Detect which cell encompasses the target text, then output its (x, y) center coordinate. 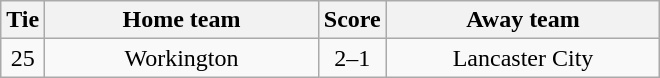
2–1 (352, 58)
25 (23, 58)
Workington (182, 58)
Score (352, 20)
Tie (23, 20)
Lancaster City (523, 58)
Away team (523, 20)
Home team (182, 20)
